Return the (x, y) coordinate for the center point of the cell that contains the specified text.  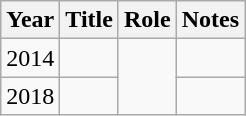
2018 (30, 96)
Year (30, 20)
Notes (210, 20)
Role (147, 20)
2014 (30, 58)
Title (90, 20)
